From the cell containing the given text, extract its center point as [X, Y] coordinate. 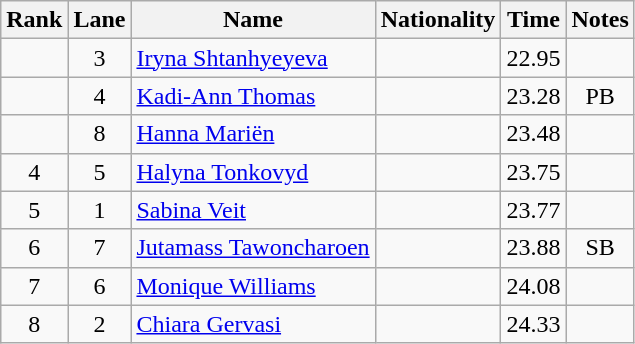
Name [253, 20]
2 [100, 324]
Chiara Gervasi [253, 324]
Notes [600, 20]
Monique Williams [253, 286]
24.33 [534, 324]
22.95 [534, 58]
Iryna Shtanhyeyeva [253, 58]
Hanna Mariën [253, 134]
Lane [100, 20]
23.88 [534, 248]
Kadi-Ann Thomas [253, 96]
Time [534, 20]
23.28 [534, 96]
23.77 [534, 210]
Nationality [438, 20]
Jutamass Tawoncharoen [253, 248]
23.48 [534, 134]
SB [600, 248]
Halyna Tonkovyd [253, 172]
Rank [34, 20]
PB [600, 96]
24.08 [534, 286]
3 [100, 58]
23.75 [534, 172]
Sabina Veit [253, 210]
1 [100, 210]
